Determine the [x, y] coordinate at the center of the cell enclosing the given text.  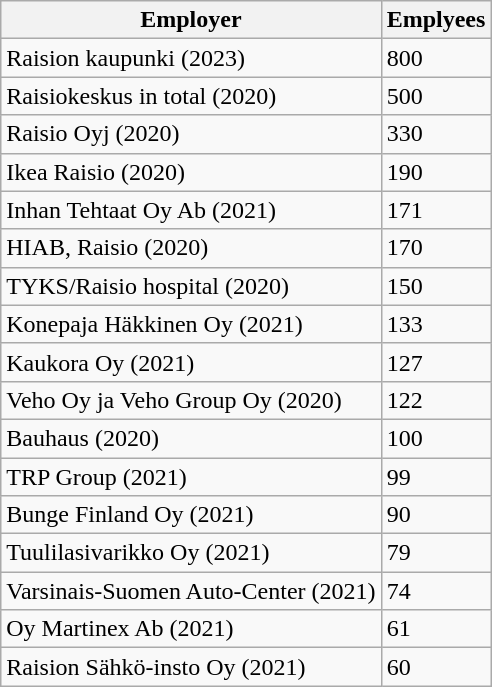
Oy Martinex Ab (2021) [191, 629]
Raisio Oyj (2020) [191, 134]
Raision kaupunki (2023) [191, 58]
171 [436, 210]
127 [436, 362]
TRP Group (2021) [191, 477]
100 [436, 438]
Kaukora Oy (2021) [191, 362]
TYKS/Raisio hospital (2020) [191, 286]
500 [436, 96]
Inhan Tehtaat Oy Ab (2021) [191, 210]
330 [436, 134]
150 [436, 286]
Tuulilasivarikko Oy (2021) [191, 553]
122 [436, 400]
Varsinais-Suomen Auto-Center (2021) [191, 591]
190 [436, 172]
170 [436, 248]
Konepaja Häkkinen Oy (2021) [191, 324]
79 [436, 553]
99 [436, 477]
Raision Sähkö-insto Oy (2021) [191, 667]
Bauhaus (2020) [191, 438]
74 [436, 591]
Emplyees [436, 20]
Raisiokeskus in total (2020) [191, 96]
Veho Oy ja Veho Group Oy (2020) [191, 400]
90 [436, 515]
800 [436, 58]
HIAB, Raisio (2020) [191, 248]
60 [436, 667]
Bunge Finland Oy (2021) [191, 515]
61 [436, 629]
133 [436, 324]
Ikea Raisio (2020) [191, 172]
Employer [191, 20]
